Return [x, y] of the center of cell containing provided text 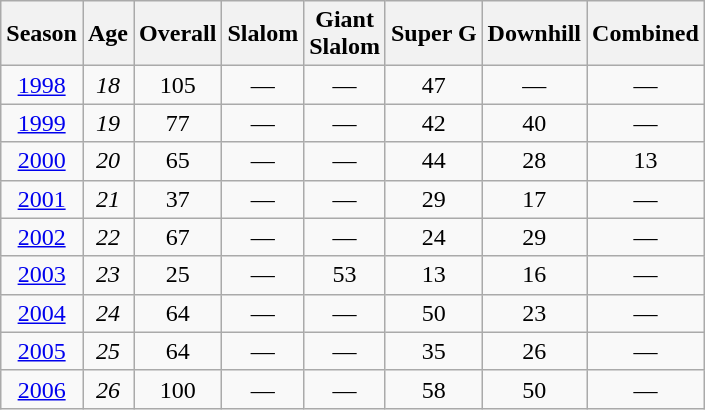
18 [108, 85]
Combined [646, 34]
28 [534, 161]
77 [178, 123]
44 [434, 161]
Slalom [263, 34]
105 [178, 85]
65 [178, 161]
GiantSlalom [345, 34]
35 [434, 351]
67 [178, 237]
16 [534, 275]
53 [345, 275]
22 [108, 237]
40 [534, 123]
1998 [42, 85]
Super G [434, 34]
1999 [42, 123]
21 [108, 199]
2001 [42, 199]
17 [534, 199]
37 [178, 199]
Overall [178, 34]
Age [108, 34]
100 [178, 389]
2000 [42, 161]
2006 [42, 389]
2002 [42, 237]
42 [434, 123]
47 [434, 85]
Season [42, 34]
19 [108, 123]
2003 [42, 275]
58 [434, 389]
2005 [42, 351]
2004 [42, 313]
20 [108, 161]
Downhill [534, 34]
